Extract the (X, Y) coordinate from the center of the cell holding the provided text.  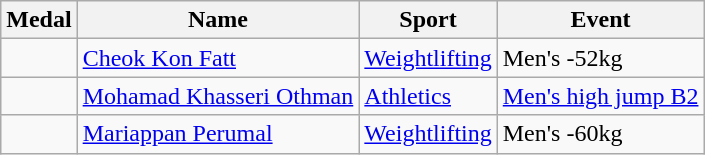
Cheok Kon Fatt (218, 58)
Sport (428, 20)
Mariappan Perumal (218, 134)
Event (600, 20)
Men's high jump B2 (600, 96)
Name (218, 20)
Men's -60kg (600, 134)
Athletics (428, 96)
Medal (39, 20)
Mohamad Khasseri Othman (218, 96)
Men's -52kg (600, 58)
